Find where the given text appears and provide that cell's center as (x, y) coordinate. 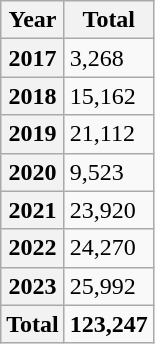
2023 (33, 286)
2017 (33, 58)
9,523 (108, 172)
25,992 (108, 286)
123,247 (108, 324)
23,920 (108, 210)
Year (33, 20)
15,162 (108, 96)
3,268 (108, 58)
2019 (33, 134)
2021 (33, 210)
2022 (33, 248)
2020 (33, 172)
2018 (33, 96)
21,112 (108, 134)
24,270 (108, 248)
